Scan for the cell matching the given text and deliver its (X, Y) coordinate at center. 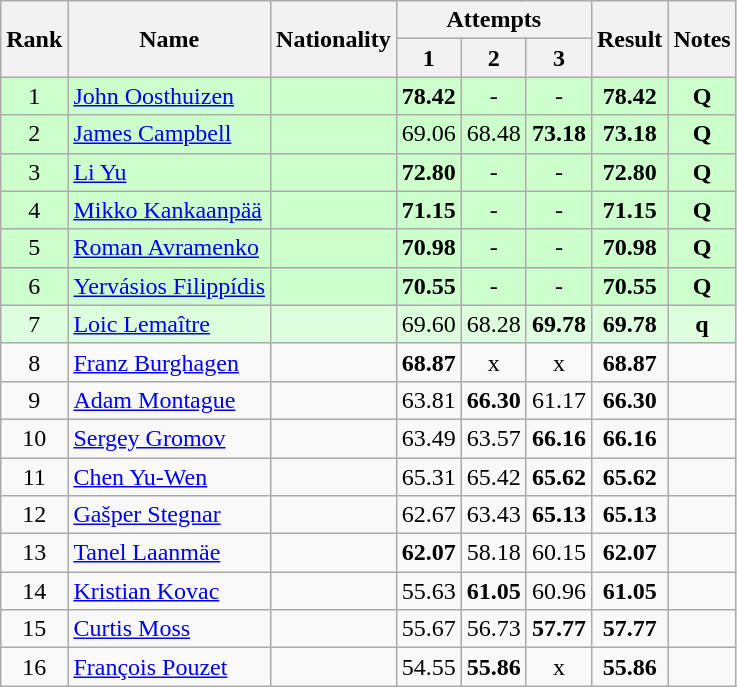
Loic Lemaître (170, 324)
7 (34, 324)
Sergey Gromov (170, 438)
11 (34, 477)
58.18 (494, 553)
15 (34, 629)
60.96 (558, 591)
Tanel Laanmäe (170, 553)
55.63 (428, 591)
Roman Avramenko (170, 248)
Result (629, 39)
54.55 (428, 667)
69.60 (428, 324)
68.28 (494, 324)
5 (34, 248)
Gašper Stegnar (170, 515)
Curtis Moss (170, 629)
16 (34, 667)
6 (34, 286)
Notes (702, 39)
63.49 (428, 438)
8 (34, 362)
12 (34, 515)
56.73 (494, 629)
Name (170, 39)
68.48 (494, 134)
65.42 (494, 477)
63.81 (428, 400)
62.67 (428, 515)
65.31 (428, 477)
10 (34, 438)
q (702, 324)
Chen Yu-Wen (170, 477)
Li Yu (170, 172)
9 (34, 400)
Mikko Kankaanpää (170, 210)
61.17 (558, 400)
69.06 (428, 134)
Adam Montague (170, 400)
Franz Burghagen (170, 362)
63.57 (494, 438)
Attempts (494, 20)
4 (34, 210)
François Pouzet (170, 667)
John Oosthuizen (170, 96)
Rank (34, 39)
James Campbell (170, 134)
Yervásios Filippídis (170, 286)
14 (34, 591)
55.67 (428, 629)
63.43 (494, 515)
60.15 (558, 553)
Nationality (334, 39)
Kristian Kovac (170, 591)
13 (34, 553)
